Provide the (x, y) coordinate of the cell's center where the given text is located.  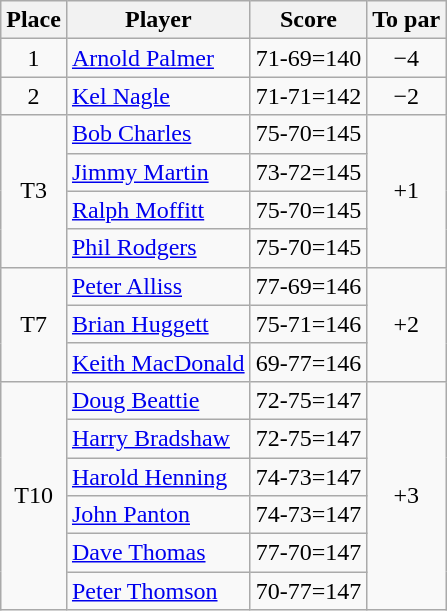
71-69=140 (308, 58)
To par (406, 20)
Brian Huggett (158, 324)
75-71=146 (308, 324)
Kel Nagle (158, 96)
77-69=146 (308, 286)
−4 (406, 58)
Dave Thomas (158, 553)
Phil Rodgers (158, 248)
73-72=145 (308, 172)
Ralph Moffitt (158, 210)
T3 (34, 191)
Score (308, 20)
2 (34, 96)
T10 (34, 495)
−2 (406, 96)
69-77=146 (308, 362)
1 (34, 58)
John Panton (158, 515)
Harold Henning (158, 477)
+3 (406, 495)
Peter Alliss (158, 286)
77-70=147 (308, 553)
+1 (406, 191)
Doug Beattie (158, 400)
Bob Charles (158, 134)
Player (158, 20)
T7 (34, 324)
Jimmy Martin (158, 172)
Place (34, 20)
Peter Thomson (158, 591)
Arnold Palmer (158, 58)
71-71=142 (308, 96)
Harry Bradshaw (158, 438)
+2 (406, 324)
Keith MacDonald (158, 362)
70-77=147 (308, 591)
